Locate the cell with the specified text and output its [x, y] center coordinate. 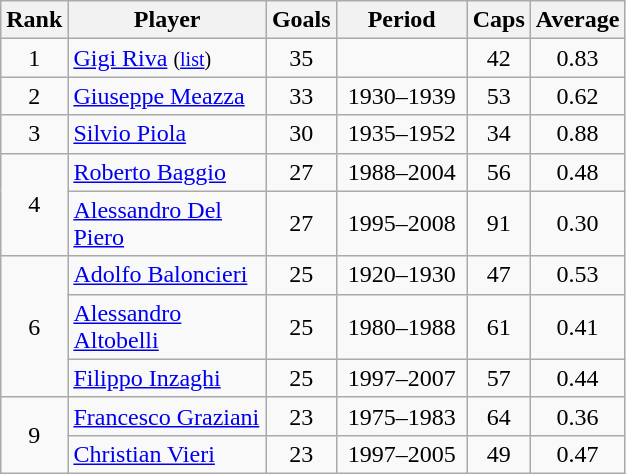
56 [498, 172]
1 [34, 58]
0.30 [578, 224]
4 [34, 204]
0.83 [578, 58]
33 [301, 96]
Alessandro Altobelli [168, 326]
6 [34, 326]
49 [498, 454]
0.47 [578, 454]
Average [578, 20]
91 [498, 224]
Roberto Baggio [168, 172]
1975–1983 [402, 416]
1980–1988 [402, 326]
1935–1952 [402, 134]
1995–2008 [402, 224]
Rank [34, 20]
Christian Vieri [168, 454]
Alessandro Del Piero [168, 224]
47 [498, 275]
9 [34, 435]
1997–2005 [402, 454]
0.48 [578, 172]
0.36 [578, 416]
1988–2004 [402, 172]
Francesco Graziani [168, 416]
1920–1930 [402, 275]
Caps [498, 20]
Filippo Inzaghi [168, 378]
Goals [301, 20]
Period [402, 20]
Giuseppe Meazza [168, 96]
0.88 [578, 134]
53 [498, 96]
Silvio Piola [168, 134]
0.62 [578, 96]
61 [498, 326]
0.53 [578, 275]
0.41 [578, 326]
64 [498, 416]
0.44 [578, 378]
35 [301, 58]
42 [498, 58]
30 [301, 134]
57 [498, 378]
1997–2007 [402, 378]
Player [168, 20]
Gigi Riva (list) [168, 58]
3 [34, 134]
34 [498, 134]
Adolfo Baloncieri [168, 275]
2 [34, 96]
1930–1939 [402, 96]
